Return the [x, y] coordinate for the center point of the cell that contains the specified text.  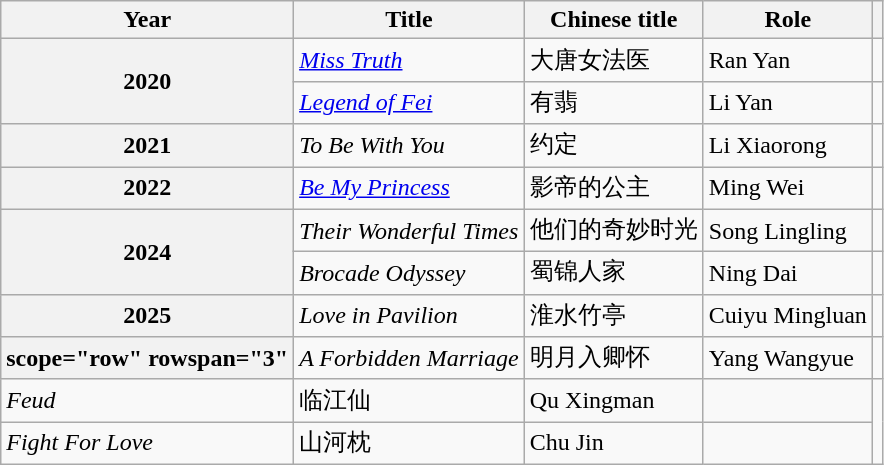
影帝的公主 [614, 188]
Be My Princess [410, 188]
2022 [148, 188]
Feud [148, 400]
Chu Jin [614, 444]
Yang Wangyue [788, 358]
Legend of Fei [410, 102]
Li Yan [788, 102]
他们的奇妙时光 [614, 230]
Their Wonderful Times [410, 230]
约定 [614, 146]
Role [788, 20]
scope="row" rowspan="3" [148, 358]
Ming Wei [788, 188]
To Be With You [410, 146]
2020 [148, 82]
有翡 [614, 102]
淮水竹亭 [614, 316]
Brocade Odyssey [410, 274]
Cuiyu Mingluan [788, 316]
明月入卿怀 [614, 358]
Song Lingling [788, 230]
Year [148, 20]
Ran Yan [788, 60]
蜀锦人家 [614, 274]
Love in Pavilion [410, 316]
Ning Dai [788, 274]
Title [410, 20]
2024 [148, 252]
A Forbidden Marriage [410, 358]
Chinese title [614, 20]
2025 [148, 316]
大唐女法医 [614, 60]
临江仙 [410, 400]
Miss Truth [410, 60]
山河枕 [410, 444]
Qu Xingman [614, 400]
2021 [148, 146]
Li Xiaorong [788, 146]
Fight For Love [148, 444]
